From the cell containing the given text, extract its center point as (X, Y) coordinate. 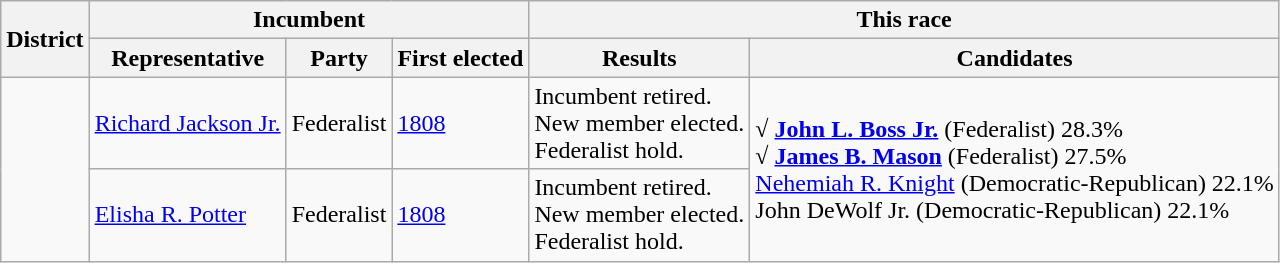
Representative (188, 58)
Elisha R. Potter (188, 215)
Results (640, 58)
District (45, 39)
First elected (460, 58)
Incumbent (309, 20)
Party (339, 58)
Richard Jackson Jr. (188, 123)
Candidates (1015, 58)
This race (904, 20)
